Extract the [x, y] coordinate from the center of the cell holding the provided text.  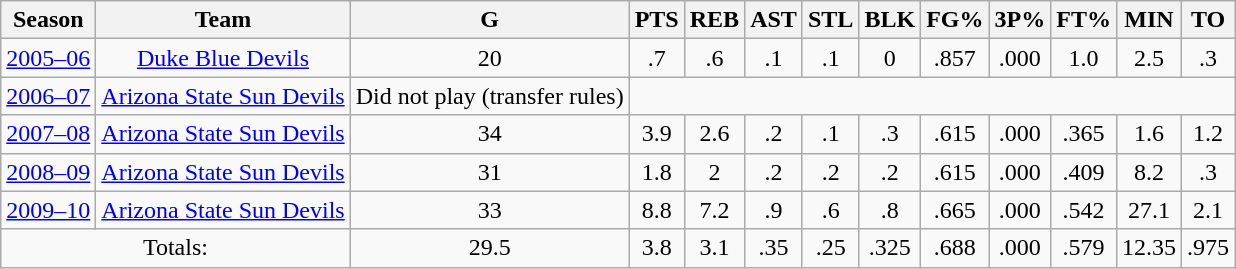
Totals: [176, 248]
.542 [1084, 210]
34 [490, 134]
7.2 [714, 210]
20 [490, 58]
.579 [1084, 248]
Did not play (transfer rules) [490, 96]
1.6 [1148, 134]
2007–08 [48, 134]
AST [774, 20]
FG% [955, 20]
.409 [1084, 172]
.7 [656, 58]
.8 [890, 210]
.857 [955, 58]
2.6 [714, 134]
2009–10 [48, 210]
2.5 [1148, 58]
REB [714, 20]
2005–06 [48, 58]
33 [490, 210]
2 [714, 172]
FT% [1084, 20]
.688 [955, 248]
2008–09 [48, 172]
.325 [890, 248]
3P% [1020, 20]
G [490, 20]
1.8 [656, 172]
STL [830, 20]
3.1 [714, 248]
2006–07 [48, 96]
0 [890, 58]
1.2 [1208, 134]
8.2 [1148, 172]
TO [1208, 20]
31 [490, 172]
27.1 [1148, 210]
PTS [656, 20]
12.35 [1148, 248]
29.5 [490, 248]
8.8 [656, 210]
3.8 [656, 248]
MIN [1148, 20]
Team [223, 20]
Duke Blue Devils [223, 58]
.365 [1084, 134]
.975 [1208, 248]
.35 [774, 248]
Season [48, 20]
2.1 [1208, 210]
1.0 [1084, 58]
.9 [774, 210]
3.9 [656, 134]
.665 [955, 210]
.25 [830, 248]
BLK [890, 20]
